Pinpoint the cell where the given text exists, returning its (X, Y) midpoint coordinate. 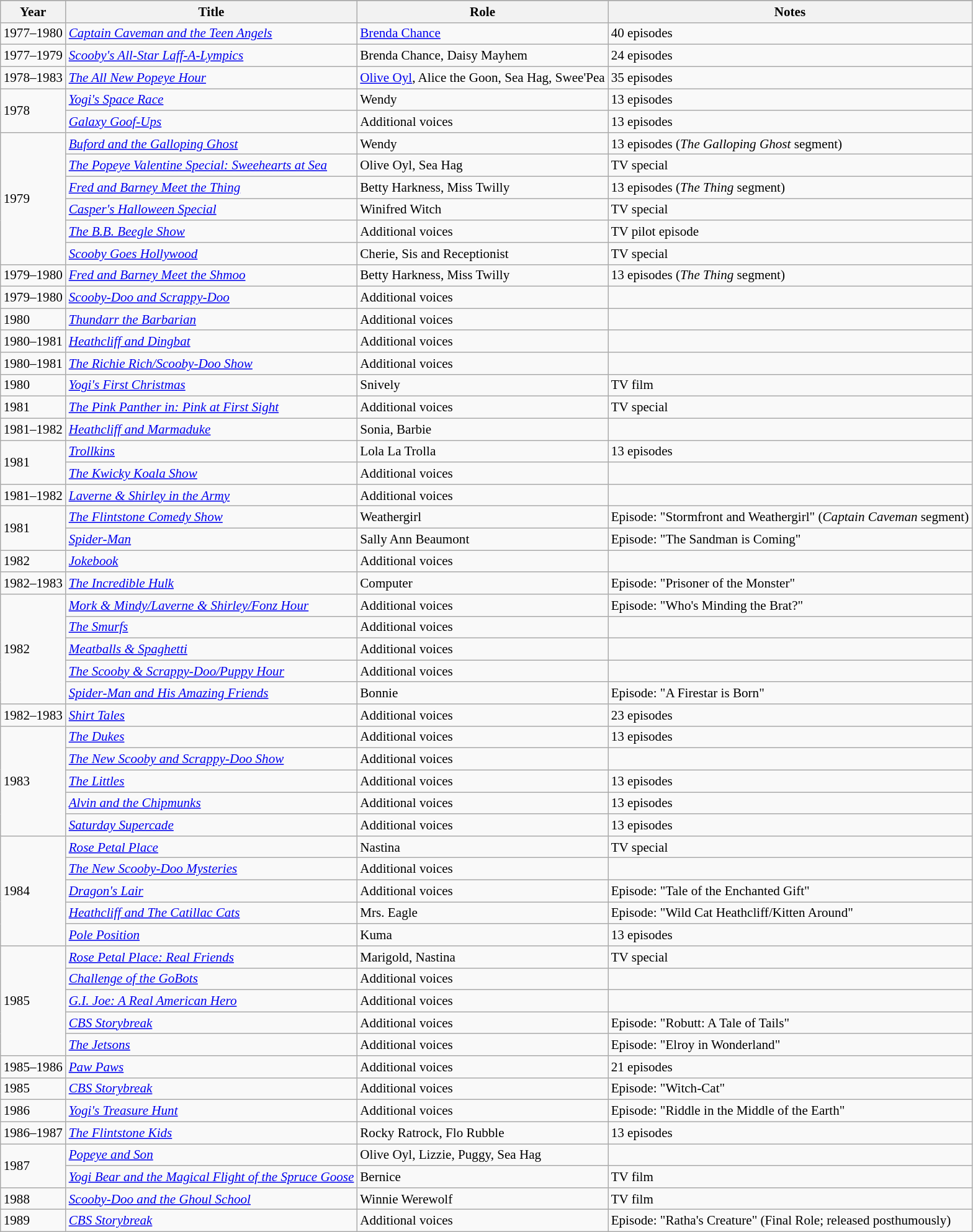
Meatballs & Spaghetti (212, 649)
Alvin and the Chipmunks (212, 803)
Episode: "Wild Cat Heathcliff/Kitten Around" (791, 913)
Marigold, Nastina (482, 957)
Year (34, 11)
The Flintstone Kids (212, 1133)
The Richie Rich/Scooby-Doo Show (212, 364)
1979 (34, 199)
1983 (34, 780)
Winifred Witch (482, 210)
Rose Petal Place: Real Friends (212, 957)
Yogi's Treasure Hunt (212, 1110)
Paw Paws (212, 1067)
Role (482, 11)
13 episodes (The Galloping Ghost segment) (791, 143)
Winnie Werewolf (482, 1199)
Heathcliff and The Catillac Cats (212, 913)
Weathergirl (482, 517)
Casper's Halloween Special (212, 210)
Nastina (482, 846)
Brenda Chance (482, 33)
Shirt Tales (212, 715)
Mrs. Eagle (482, 913)
Saturday Supercade (212, 825)
Yogi's Space Race (212, 99)
Olive Oyl, Lizzie, Puggy, Sea Hag (482, 1155)
The Flintstone Comedy Show (212, 517)
23 episodes (791, 715)
Sonia, Barbie (482, 429)
The Pink Panther in: Pink at First Sight (212, 407)
Notes (791, 11)
Scooby Goes Hollywood (212, 253)
The All New Popeye Hour (212, 77)
21 episodes (791, 1067)
Bernice (482, 1176)
Popeye and Son (212, 1155)
1988 (34, 1199)
Episode: "Ratha's Creature" (Final Role; released posthumously) (791, 1221)
Trollkins (212, 452)
Computer (482, 583)
1977–1980 (34, 33)
Challenge of the GoBots (212, 979)
Bonnie (482, 692)
Rose Petal Place (212, 846)
1984 (34, 891)
Episode: "Stormfront and Weathergirl" (Captain Caveman segment) (791, 517)
Rocky Ratrock, Flo Rubble (482, 1133)
Title (212, 11)
Galaxy Goof-Ups (212, 122)
40 episodes (791, 33)
Cherie, Sis and Receptionist (482, 253)
Episode: "Who's Minding the Brat?" (791, 605)
The New Scooby-Doo Mysteries (212, 868)
Dragon's Lair (212, 891)
Episode: "Tale of the Enchanted Gift" (791, 891)
The Jetsons (212, 1045)
Yogi Bear and the Magical Flight of the Spruce Goose (212, 1176)
The B.B. Beegle Show (212, 231)
Sally Ann Beaumont (482, 538)
Olive Oyl, Sea Hag (482, 165)
Episode: "Witch-Cat" (791, 1088)
1987 (34, 1166)
1989 (34, 1221)
The Smurfs (212, 627)
The Popeye Valentine Special: Sweehearts at Sea (212, 165)
Snively (482, 385)
35 episodes (791, 77)
Episode: "A Firestar is Born" (791, 692)
Fred and Barney Meet the Thing (212, 187)
1978 (34, 110)
Heathcliff and Dingbat (212, 341)
Thundarr the Barbarian (212, 319)
24 episodes (791, 56)
Episode: "Elroy in Wonderland" (791, 1045)
Olive Oyl, Alice the Goon, Sea Hag, Swee'Pea (482, 77)
Episode: "Robutt: A Tale of Tails" (791, 1022)
The Kwicky Koala Show (212, 473)
Pole Position (212, 934)
Episode: "The Sandman is Coming" (791, 538)
Yogi's First Christmas (212, 385)
Scooby-Doo and the Ghoul School (212, 1199)
1978–1983 (34, 77)
1977–1979 (34, 56)
The Incredible Hulk (212, 583)
Kuma (482, 934)
Captain Caveman and the Teen Angels (212, 33)
1985–1986 (34, 1067)
Spider-Man and His Amazing Friends (212, 692)
Jokebook (212, 561)
Spider-Man (212, 538)
Brenda Chance, Daisy Mayhem (482, 56)
The New Scooby and Scrappy-Doo Show (212, 759)
The Dukes (212, 737)
G.I. Joe: A Real American Hero (212, 1001)
Laverne & Shirley in the Army (212, 495)
Scooby-Doo and Scrappy-Doo (212, 298)
The Littles (212, 780)
The Scooby & Scrappy-Doo/Puppy Hour (212, 671)
TV pilot episode (791, 231)
1986 (34, 1110)
Episode: "Prisoner of the Monster" (791, 583)
Mork & Mindy/Laverne & Shirley/Fonz Hour (212, 605)
Episode: "Riddle in the Middle of the Earth" (791, 1110)
Lola La Trolla (482, 452)
1986–1987 (34, 1133)
Fred and Barney Meet the Shmoo (212, 275)
Buford and the Galloping Ghost (212, 143)
Scooby's All-Star Laff-A-Lympics (212, 56)
Heathcliff and Marmaduke (212, 429)
